Provide the [x, y] coordinate of the cell's center where the given text is located.  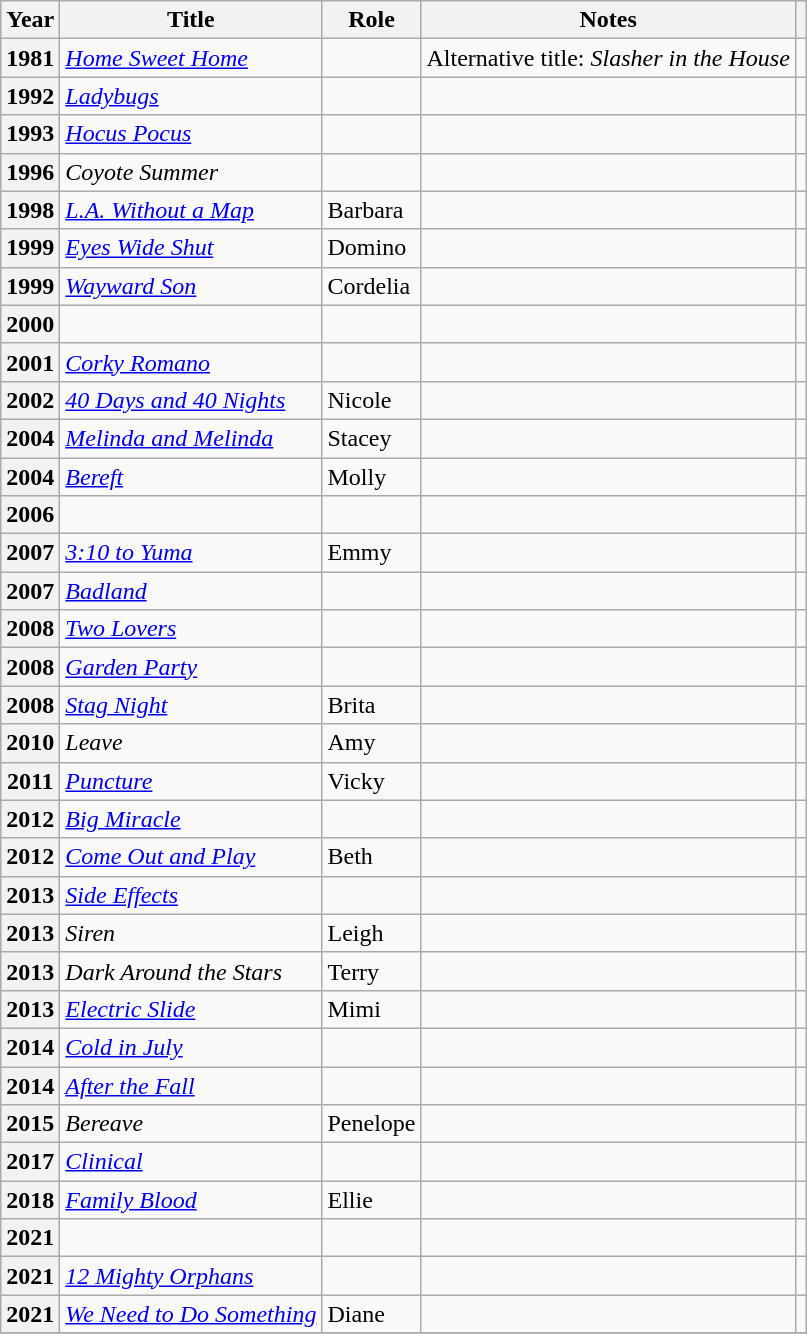
Corky Romano [191, 362]
Ellie [372, 1200]
1998 [30, 210]
We Need to Do Something [191, 1314]
Stacey [372, 438]
3:10 to Yuma [191, 553]
1996 [30, 172]
Side Effects [191, 895]
Two Lovers [191, 629]
2006 [30, 515]
Bereft [191, 477]
Amy [372, 743]
2010 [30, 743]
Hocus Pocus [191, 134]
1981 [30, 58]
Nicole [372, 400]
1993 [30, 134]
1992 [30, 96]
After the Fall [191, 1085]
Eyes Wide Shut [191, 248]
Garden Party [191, 667]
40 Days and 40 Nights [191, 400]
Cordelia [372, 286]
2011 [30, 781]
Big Miracle [191, 819]
Siren [191, 933]
Year [30, 20]
Beth [372, 857]
Emmy [372, 553]
Badland [191, 591]
Barbara [372, 210]
2018 [30, 1200]
Molly [372, 477]
Role [372, 20]
Vicky [372, 781]
Bereave [191, 1124]
Notes [608, 20]
Brita [372, 705]
Ladybugs [191, 96]
Terry [372, 971]
Title [191, 20]
Melinda and Melinda [191, 438]
Alternative title: Slasher in the House [608, 58]
Domino [372, 248]
Stag Night [191, 705]
Dark Around the Stars [191, 971]
2000 [30, 324]
Diane [372, 1314]
2002 [30, 400]
Come Out and Play [191, 857]
Leave [191, 743]
2001 [30, 362]
Family Blood [191, 1200]
Wayward Son [191, 286]
Puncture [191, 781]
2017 [30, 1162]
Electric Slide [191, 1009]
Mimi [372, 1009]
12 Mighty Orphans [191, 1276]
Home Sweet Home [191, 58]
Leigh [372, 933]
2015 [30, 1124]
Clinical [191, 1162]
Cold in July [191, 1047]
Penelope [372, 1124]
L.A. Without a Map [191, 210]
Coyote Summer [191, 172]
